Determine the (X, Y) coordinate at the center of the cell enclosing the given text.  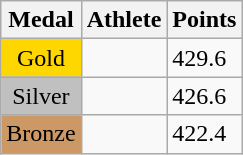
429.6 (204, 58)
422.4 (204, 134)
Bronze (41, 134)
Medal (41, 20)
Silver (41, 96)
Gold (41, 58)
Points (204, 20)
426.6 (204, 96)
Athlete (124, 20)
